Identify which cell holds the provided text, then report its [X, Y] central coordinate. 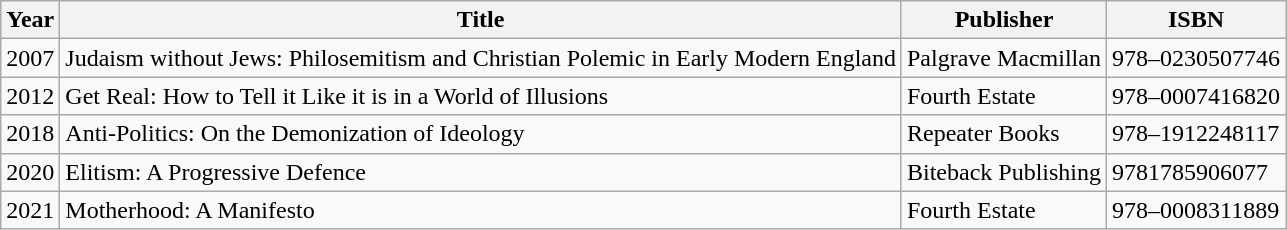
Palgrave Macmillan [1004, 58]
978–0230507746 [1196, 58]
2012 [30, 96]
2007 [30, 58]
2020 [30, 172]
Year [30, 20]
978–1912248117 [1196, 134]
9781785906077 [1196, 172]
ISBN [1196, 20]
Anti-Politics: On the Demonization of Ideology [481, 134]
978–0008311889 [1196, 210]
Title [481, 20]
Biteback Publishing [1004, 172]
Repeater Books [1004, 134]
978–0007416820 [1196, 96]
Publisher [1004, 20]
Get Real: How to Tell it Like it is in a World of Illusions [481, 96]
Motherhood: A Manifesto [481, 210]
2018 [30, 134]
Judaism without Jews: Philosemitism and Christian Polemic in Early Modern England [481, 58]
2021 [30, 210]
Elitism: A Progressive Defence [481, 172]
